Return [x, y] of the center of cell containing provided text 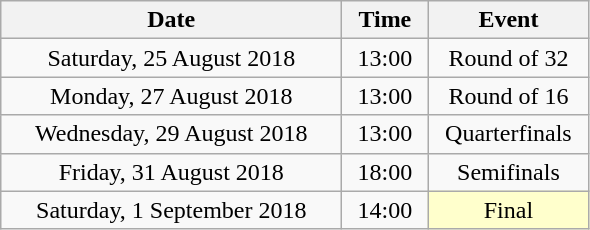
Wednesday, 29 August 2018 [172, 134]
Saturday, 25 August 2018 [172, 58]
Final [508, 210]
Saturday, 1 September 2018 [172, 210]
Monday, 27 August 2018 [172, 96]
Friday, 31 August 2018 [172, 172]
Round of 32 [508, 58]
Date [172, 20]
Event [508, 20]
Semifinals [508, 172]
Round of 16 [508, 96]
Time [385, 20]
18:00 [385, 172]
14:00 [385, 210]
Quarterfinals [508, 134]
